From the cell containing the given text, extract its center point as (x, y) coordinate. 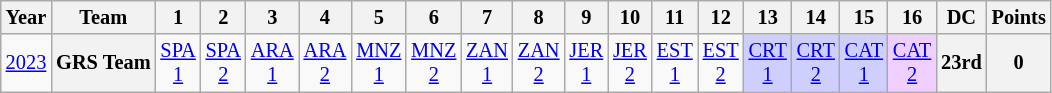
7 (487, 17)
2023 (26, 63)
MNZ2 (434, 63)
4 (326, 17)
CRT1 (768, 63)
ARA2 (326, 63)
CAT2 (912, 63)
SPA1 (178, 63)
EST2 (721, 63)
16 (912, 17)
13 (768, 17)
14 (816, 17)
Team (103, 17)
Points (1019, 17)
JER2 (630, 63)
1 (178, 17)
6 (434, 17)
2 (224, 17)
CRT2 (816, 63)
23rd (961, 63)
0 (1019, 63)
5 (378, 17)
10 (630, 17)
CAT1 (864, 63)
DC (961, 17)
SPA2 (224, 63)
3 (272, 17)
JER1 (586, 63)
Year (26, 17)
EST1 (675, 63)
15 (864, 17)
ARA1 (272, 63)
MNZ1 (378, 63)
9 (586, 17)
ZAN1 (487, 63)
8 (539, 17)
12 (721, 17)
11 (675, 17)
GRS Team (103, 63)
ZAN2 (539, 63)
